Scan for the cell matching the given text and deliver its (X, Y) coordinate at center. 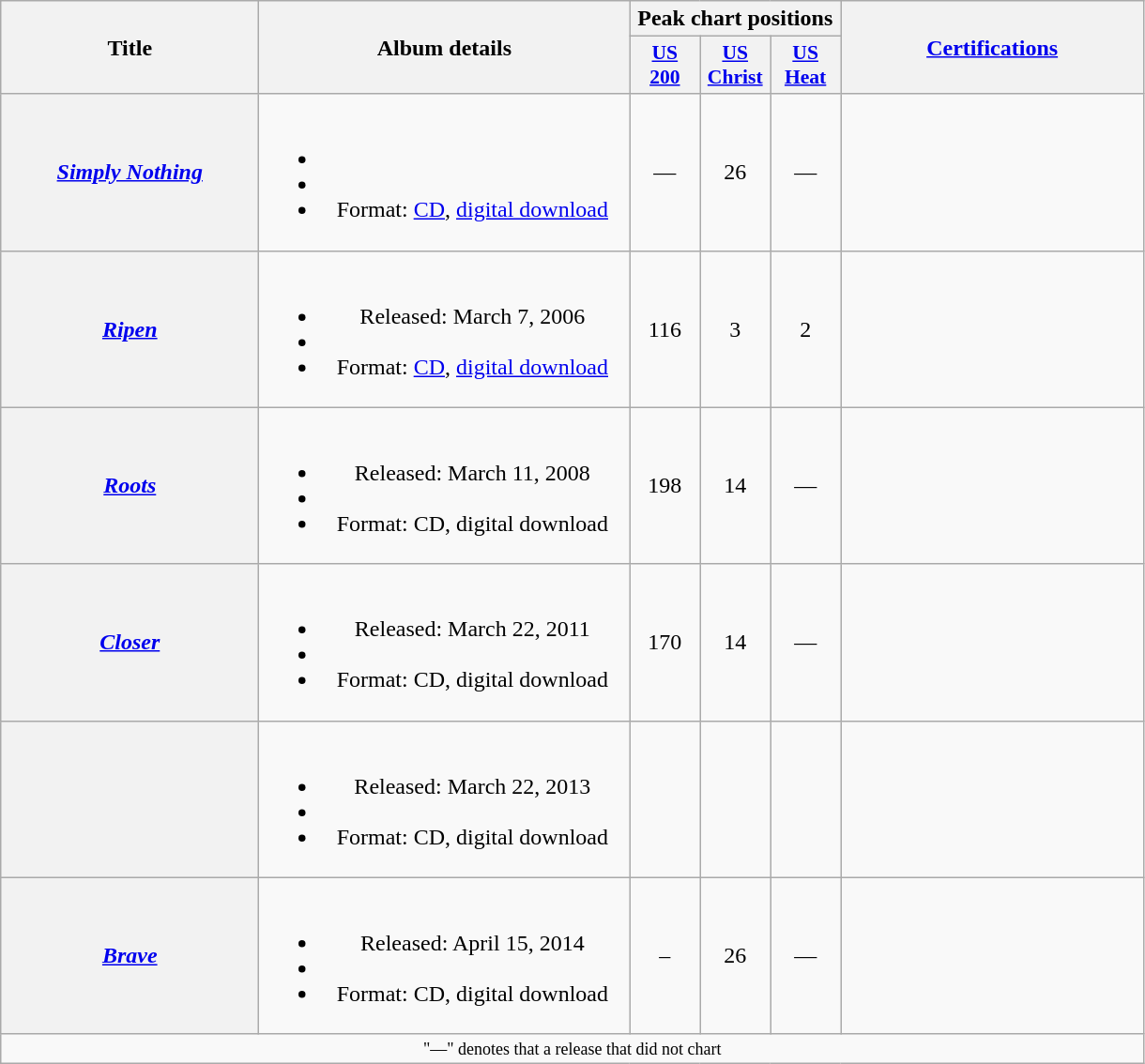
Album details (445, 47)
170 (664, 642)
Released: March 7, 2006Format: CD, digital download (445, 328)
Released: March 11, 2008Format: CD, digital download (445, 486)
Brave (130, 955)
"—" denotes that a release that did not chart (572, 1049)
Format: CD, digital download (445, 173)
Ripen (130, 328)
USHeat (805, 66)
Released: March 22, 2011Format: CD, digital download (445, 642)
Title (130, 47)
– (664, 955)
Simply Nothing (130, 173)
Closer (130, 642)
2 (805, 328)
US200 (664, 66)
Roots (130, 486)
Released: April 15, 2014Format: CD, digital download (445, 955)
116 (664, 328)
Peak chart positions (736, 19)
Certifications (993, 47)
3 (736, 328)
Released: March 22, 2013Format: CD, digital download (445, 799)
USChrist (736, 66)
198 (664, 486)
